Scan for the cell matching the given text and deliver its [X, Y] coordinate at center. 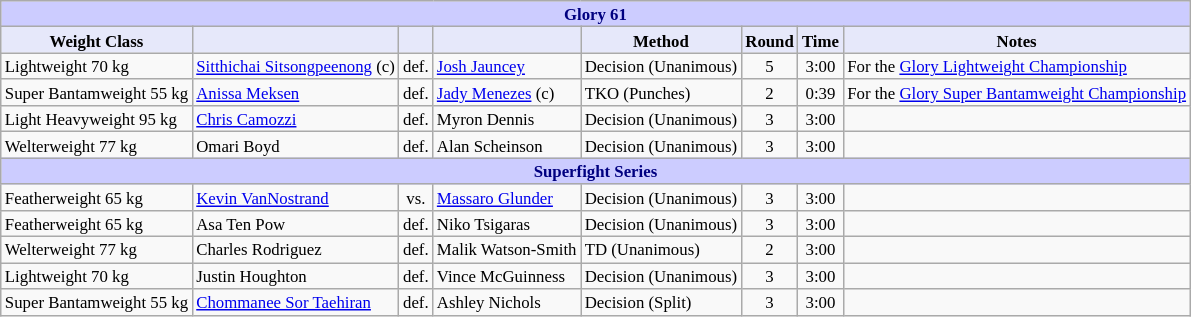
Sitthichai Sitsongpeenong (c) [296, 66]
Notes [1016, 40]
0:39 [820, 93]
For the Glory Lightweight Championship [1016, 66]
5 [770, 66]
Omari Boyd [296, 145]
Malik Watson-Smith [507, 250]
Time [820, 40]
Ashley Nichols [507, 302]
Superfight Series [596, 171]
For the Glory Super Bantamweight Championship [1016, 93]
Chris Camozzi [296, 119]
Vince McGuinness [507, 276]
Jady Menezes (c) [507, 93]
Kevin VanNostrand [296, 197]
Charles Rodriguez [296, 250]
Round [770, 40]
Justin Houghton [296, 276]
Myron Dennis [507, 119]
Glory 61 [596, 14]
Weight Class [96, 40]
Decision (Split) [662, 302]
Method [662, 40]
Massaro Glunder [507, 197]
Asa Ten Pow [296, 224]
Niko Tsigaras [507, 224]
Anissa Meksen [296, 93]
Light Heavyweight 95 kg [96, 119]
Josh Jauncey [507, 66]
TD (Unanimous) [662, 250]
vs. [416, 197]
Alan Scheinson [507, 145]
Chommanee Sor Taehiran [296, 302]
TKO (Punches) [662, 93]
